For the text-containing cell, return its midpoint in (x, y) coordinate format. 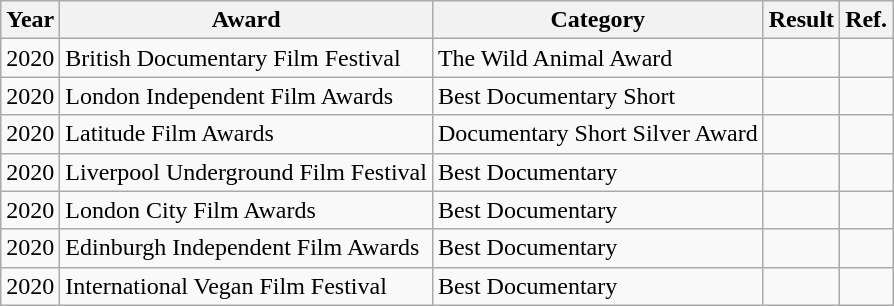
Year (30, 20)
British Documentary Film Festival (246, 58)
Award (246, 20)
Edinburgh Independent Film Awards (246, 248)
The Wild Animal Award (598, 58)
Documentary Short Silver Award (598, 134)
London Independent Film Awards (246, 96)
International Vegan Film Festival (246, 286)
Latitude Film Awards (246, 134)
Liverpool Underground Film Festival (246, 172)
London City Film Awards (246, 210)
Best Documentary Short (598, 96)
Ref. (866, 20)
Category (598, 20)
Result (801, 20)
